Extract the (x, y) coordinate from the center of the cell holding the provided text.  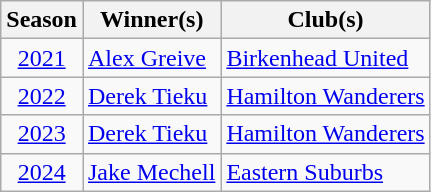
Jake Mechell (151, 172)
Birkenhead United (326, 58)
Club(s) (326, 20)
2023 (42, 134)
2021 (42, 58)
Eastern Suburbs (326, 172)
Winner(s) (151, 20)
2024 (42, 172)
2022 (42, 96)
Alex Greive (151, 58)
Season (42, 20)
